Identify which cell holds the provided text, then report its [x, y] central coordinate. 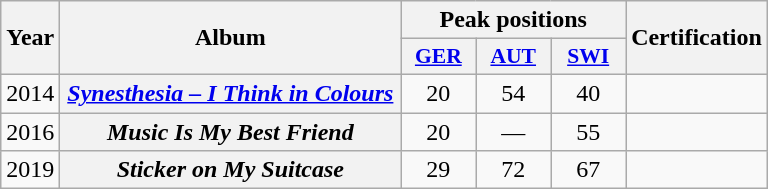
Synesthesia – I Think in Colours [230, 93]
AUT [514, 57]
40 [588, 93]
Album [230, 38]
2014 [30, 93]
GER [438, 57]
Certification [697, 38]
2016 [30, 131]
Peak positions [514, 20]
29 [438, 170]
67 [588, 170]
Year [30, 38]
SWI [588, 57]
Music Is My Best Friend [230, 131]
2019 [30, 170]
— [514, 131]
55 [588, 131]
54 [514, 93]
Sticker on My Suitcase [230, 170]
72 [514, 170]
